Pinpoint the cell where the given text exists, returning its (X, Y) midpoint coordinate. 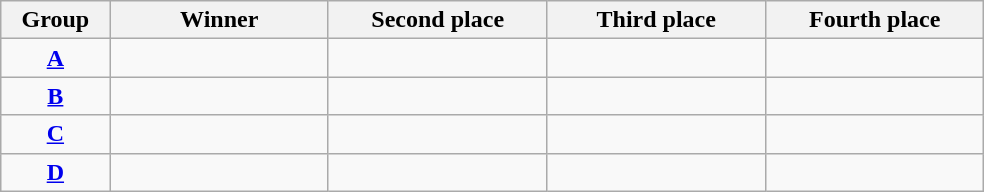
Second place (437, 20)
Third place (656, 20)
Fourth place (874, 20)
C (56, 134)
B (56, 96)
A (56, 58)
D (56, 172)
Group (56, 20)
Winner (219, 20)
